Find where the given text appears and provide that cell's center as [X, Y] coordinate. 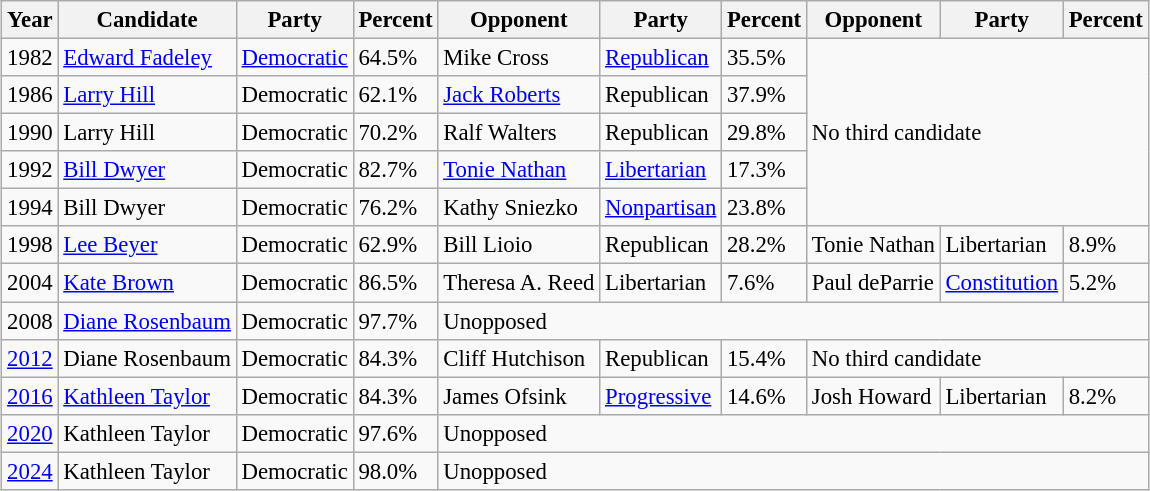
Year [30, 20]
1992 [30, 170]
97.7% [396, 321]
82.7% [396, 170]
1998 [30, 245]
29.8% [764, 133]
35.5% [764, 57]
28.2% [764, 245]
James Ofsink [519, 396]
Kate Brown [147, 283]
37.9% [764, 95]
5.2% [1106, 283]
Bill Lioio [519, 245]
2012 [30, 358]
Nonpartisan [661, 208]
Jack Roberts [519, 95]
Mike Cross [519, 57]
2020 [30, 433]
2004 [30, 283]
98.0% [396, 471]
86.5% [396, 283]
97.6% [396, 433]
8.2% [1106, 396]
Lee Beyer [147, 245]
Progressive [661, 396]
1982 [30, 57]
1990 [30, 133]
Kathy Sniezko [519, 208]
Constitution [1002, 283]
Edward Fadeley [147, 57]
15.4% [764, 358]
Theresa A. Reed [519, 283]
62.1% [396, 95]
1994 [30, 208]
62.9% [396, 245]
8.9% [1106, 245]
Candidate [147, 20]
2016 [30, 396]
17.3% [764, 170]
Cliff Hutchison [519, 358]
70.2% [396, 133]
23.8% [764, 208]
7.6% [764, 283]
Josh Howard [873, 396]
14.6% [764, 396]
2024 [30, 471]
76.2% [396, 208]
Paul deParrie [873, 283]
Ralf Walters [519, 133]
64.5% [396, 57]
1986 [30, 95]
2008 [30, 321]
